For the text-containing cell, return its midpoint in (x, y) coordinate format. 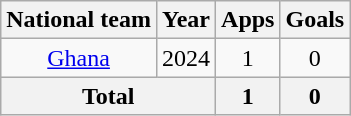
Ghana (79, 58)
Total (108, 96)
Apps (248, 20)
National team (79, 20)
2024 (186, 58)
Goals (315, 20)
Year (186, 20)
